Extract the [X, Y] coordinate from the center of the cell holding the provided text.  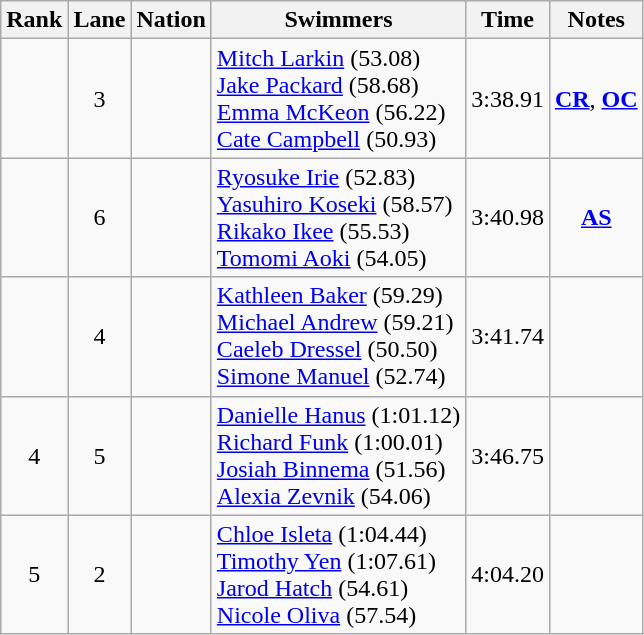
Danielle Hanus (1:01.12)Richard Funk (1:00.01)Josiah Binnema (51.56)Alexia Zevnik (54.06) [338, 456]
3:40.98 [508, 218]
3:41.74 [508, 336]
Chloe Isleta (1:04.44)Timothy Yen (1:07.61)Jarod Hatch (54.61)Nicole Oliva (57.54) [338, 574]
Time [508, 20]
2 [100, 574]
CR, OC [596, 98]
Nation [171, 20]
Rank [34, 20]
Kathleen Baker (59.29)Michael Andrew (59.21)Caeleb Dressel (50.50)Simone Manuel (52.74) [338, 336]
AS [596, 218]
Lane [100, 20]
4:04.20 [508, 574]
3:46.75 [508, 456]
6 [100, 218]
3:38.91 [508, 98]
3 [100, 98]
Swimmers [338, 20]
Notes [596, 20]
Mitch Larkin (53.08)Jake Packard (58.68)Emma McKeon (56.22)Cate Campbell (50.93) [338, 98]
Ryosuke Irie (52.83)Yasuhiro Koseki (58.57)Rikako Ikee (55.53)Tomomi Aoki (54.05) [338, 218]
